Determine the [X, Y] coordinate at the center of the cell enclosing the given text.  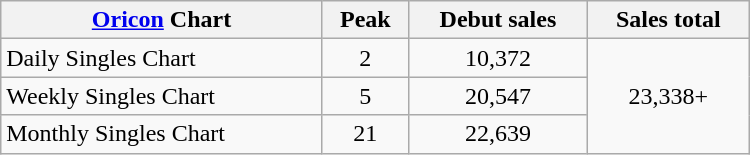
Debut sales [498, 20]
20,547 [498, 96]
23,338+ [668, 96]
Daily Singles Chart [162, 58]
Monthly Singles Chart [162, 134]
2 [365, 58]
10,372 [498, 58]
Peak [365, 20]
22,639 [498, 134]
21 [365, 134]
Oricon Chart [162, 20]
5 [365, 96]
Sales total [668, 20]
Weekly Singles Chart [162, 96]
